Scan for the cell matching the given text and deliver its [X, Y] coordinate at center. 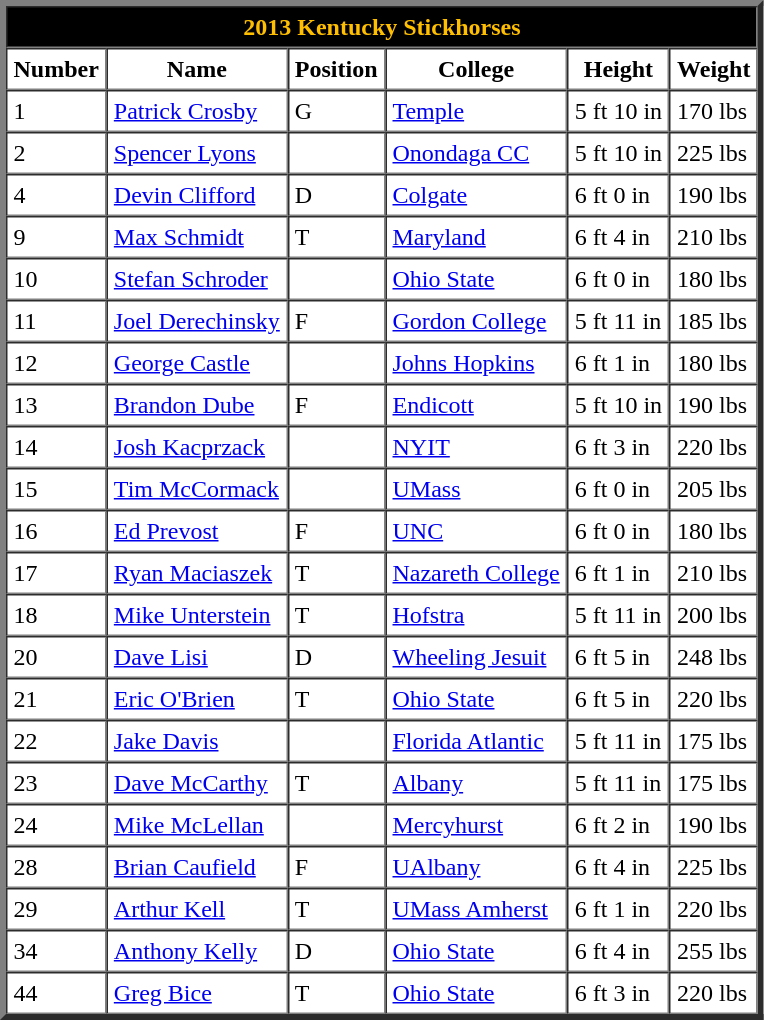
Joel Derechinsky [196, 321]
Colgate [476, 195]
Brian Caufield [196, 867]
255 lbs [714, 951]
College [476, 69]
Ed Prevost [196, 531]
12 [56, 363]
10 [56, 279]
Eric O'Brien [196, 699]
20 [56, 657]
Stefan Schroder [196, 279]
4 [56, 195]
Florida Atlantic [476, 741]
Nazareth College [476, 573]
23 [56, 783]
22 [56, 741]
44 [56, 993]
248 lbs [714, 657]
Devin Clifford [196, 195]
Tim McCormack [196, 489]
Arthur Kell [196, 909]
Mike McLellan [196, 825]
29 [56, 909]
Dave McCarthy [196, 783]
Spencer Lyons [196, 153]
Max Schmidt [196, 237]
Maryland [476, 237]
200 lbs [714, 615]
Greg Bice [196, 993]
13 [56, 405]
11 [56, 321]
Jake Davis [196, 741]
Patrick Crosby [196, 111]
Gordon College [476, 321]
Wheeling Jesuit [476, 657]
Mercyhurst [476, 825]
Mike Unterstein [196, 615]
Temple [476, 111]
Anthony Kelly [196, 951]
Ryan Maciaszek [196, 573]
14 [56, 447]
2013 Kentucky Stickhorses [382, 27]
28 [56, 867]
UNC [476, 531]
George Castle [196, 363]
Hofstra [476, 615]
Josh Kacprzack [196, 447]
Dave Lisi [196, 657]
Brandon Dube [196, 405]
21 [56, 699]
185 lbs [714, 321]
24 [56, 825]
Height [618, 69]
Johns Hopkins [476, 363]
UAlbany [476, 867]
17 [56, 573]
170 lbs [714, 111]
Endicott [476, 405]
205 lbs [714, 489]
16 [56, 531]
6 ft 2 in [618, 825]
9 [56, 237]
1 [56, 111]
Number [56, 69]
2 [56, 153]
NYIT [476, 447]
UMass Amherst [476, 909]
Onondaga CC [476, 153]
G [336, 111]
Albany [476, 783]
34 [56, 951]
15 [56, 489]
Position [336, 69]
Name [196, 69]
18 [56, 615]
Weight [714, 69]
UMass [476, 489]
